Return the [X, Y] coordinate for the center point of the cell that contains the specified text.  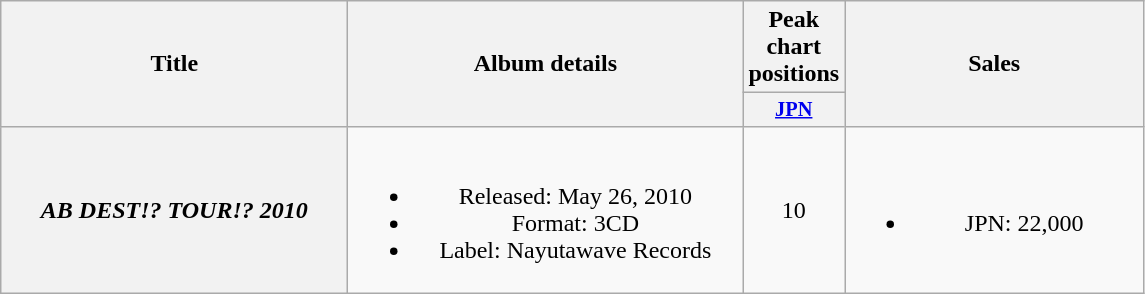
JPN [794, 110]
Peak chart positions [794, 47]
10 [794, 210]
Title [174, 64]
Released: May 26, 2010Format: 3CDLabel: Nayutawave Records [546, 210]
Album details [546, 64]
Sales [994, 64]
AB DEST!? TOUR!? 2010 [174, 210]
JPN: 22,000 [994, 210]
